Provide the [x, y] coordinate of the cell's center where the given text is located.  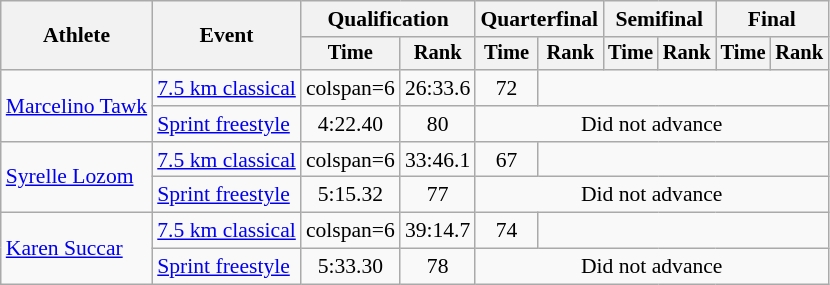
74 [506, 231]
Syrelle Lozom [76, 178]
78 [438, 267]
Marcelino Tawk [76, 106]
Athlete [76, 36]
33:46.1 [438, 160]
77 [438, 195]
39:14.7 [438, 231]
Karen Succar [76, 248]
Qualification [388, 19]
26:33.6 [438, 88]
80 [438, 124]
Final [772, 19]
5:33.30 [350, 267]
4:22.40 [350, 124]
Quarterfinal [539, 19]
67 [506, 160]
5:15.32 [350, 195]
Semifinal [659, 19]
Event [226, 36]
72 [506, 88]
